Detect which cell encompasses the target text, then output its (X, Y) center coordinate. 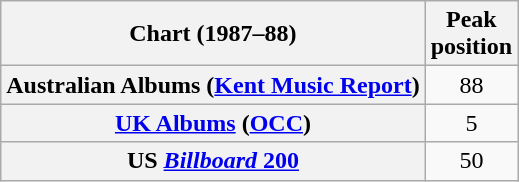
50 (471, 161)
UK Albums (OCC) (213, 123)
Chart (1987–88) (213, 34)
88 (471, 85)
US Billboard 200 (213, 161)
5 (471, 123)
Peakposition (471, 34)
Australian Albums (Kent Music Report) (213, 85)
